Determine the (x, y) coordinate at the center of the cell enclosing the given text.  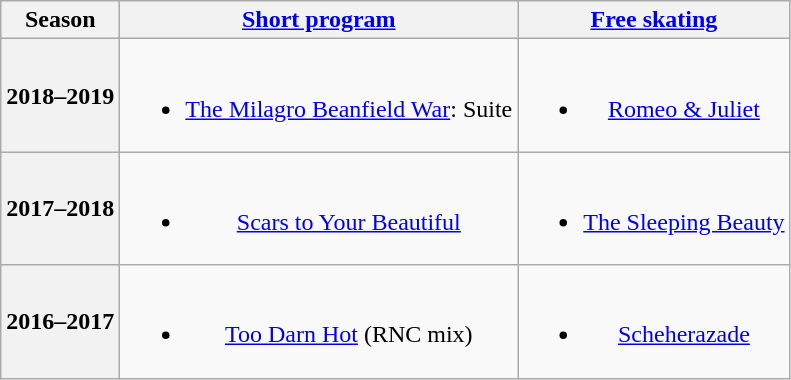
Romeo & Juliet (654, 96)
The Milagro Beanfield War: Suite (319, 96)
Free skating (654, 20)
Scars to Your Beautiful (319, 208)
2016–2017 (60, 322)
Too Darn Hot (RNC mix) (319, 322)
Short program (319, 20)
The Sleeping Beauty (654, 208)
2017–2018 (60, 208)
2018–2019 (60, 96)
Season (60, 20)
Scheherazade (654, 322)
